Pinpoint the cell where the given text exists, returning its (X, Y) midpoint coordinate. 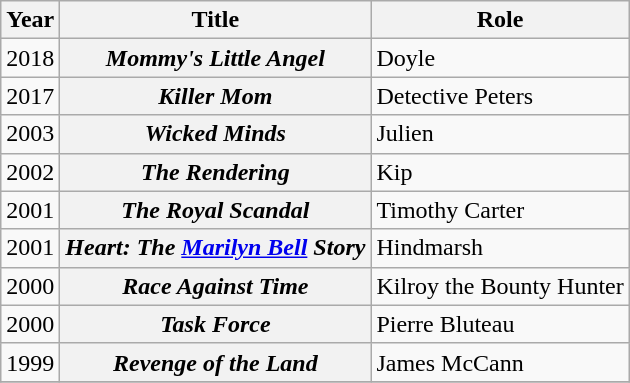
Mommy's Little Angel (216, 58)
Year (30, 20)
2017 (30, 96)
Wicked Minds (216, 134)
Doyle (500, 58)
1999 (30, 362)
The Royal Scandal (216, 210)
Role (500, 20)
The Rendering (216, 172)
Hindmarsh (500, 248)
Pierre Bluteau (500, 324)
Julien (500, 134)
Race Against Time (216, 286)
Heart: The Marilyn Bell Story (216, 248)
Title (216, 20)
2018 (30, 58)
2002 (30, 172)
Timothy Carter (500, 210)
Revenge of the Land (216, 362)
Killer Mom (216, 96)
2003 (30, 134)
Detective Peters (500, 96)
Kip (500, 172)
James McCann (500, 362)
Kilroy the Bounty Hunter (500, 286)
Task Force (216, 324)
